Output the [X, Y] coordinate of the center of the cell containing the given text.  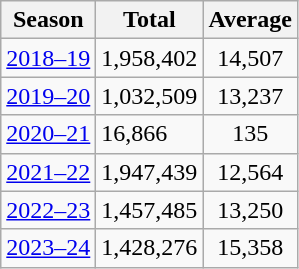
1,032,509 [150, 96]
14,507 [250, 58]
13,250 [250, 210]
13,237 [250, 96]
2020–21 [48, 134]
2022–23 [48, 210]
2019–20 [48, 96]
1,958,402 [150, 58]
16,866 [150, 134]
1,947,439 [150, 172]
12,564 [250, 172]
Total [150, 20]
135 [250, 134]
Average [250, 20]
2021–22 [48, 172]
2023–24 [48, 248]
15,358 [250, 248]
1,457,485 [150, 210]
1,428,276 [150, 248]
Season [48, 20]
2018–19 [48, 58]
